Output the (x, y) coordinate of the center of the cell containing the given text.  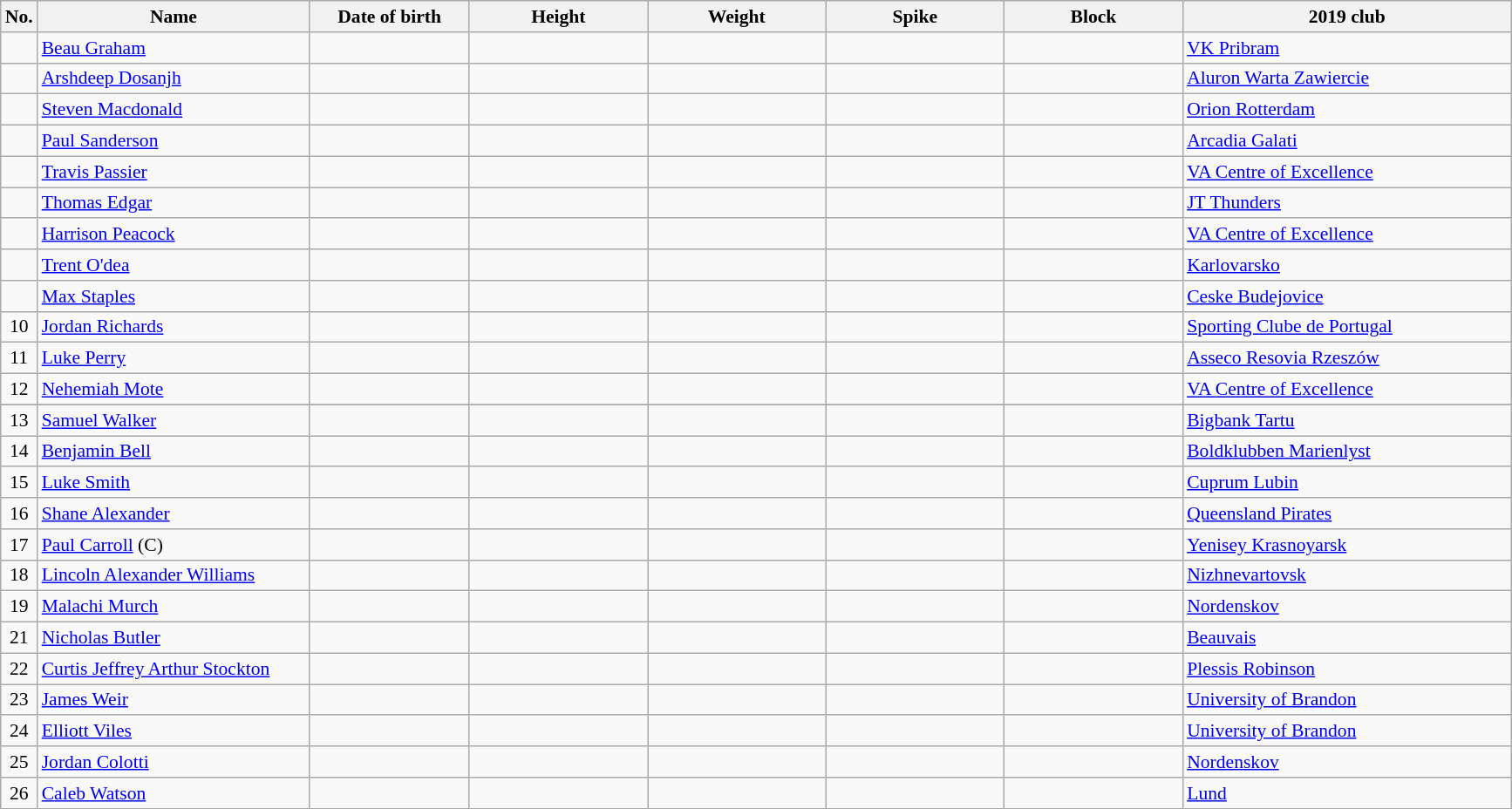
Lincoln Alexander Williams (174, 575)
17 (19, 545)
Benjamin Bell (174, 452)
18 (19, 575)
12 (19, 390)
Yenisey Krasnoyarsk (1346, 545)
Bigbank Tartu (1346, 420)
Travis Passier (174, 172)
13 (19, 420)
James Weir (174, 700)
Steven Macdonald (174, 110)
Nizhnevartovsk (1346, 575)
Weight (738, 17)
23 (19, 700)
Asseco Resovia Rzeszów (1346, 358)
Malachi Murch (174, 607)
Queensland Pirates (1346, 513)
Arcadia Galati (1346, 141)
Luke Perry (174, 358)
Height (558, 17)
Trent O'dea (174, 265)
Beau Graham (174, 48)
Lund (1346, 793)
Caleb Watson (174, 793)
Thomas Edgar (174, 203)
Orion Rotterdam (1346, 110)
Date of birth (389, 17)
Sporting Clube de Portugal (1346, 327)
Nicholas Butler (174, 638)
Beauvais (1346, 638)
2019 club (1346, 17)
15 (19, 483)
Max Staples (174, 296)
Ceske Budejovice (1346, 296)
Samuel Walker (174, 420)
Elliott Viles (174, 731)
24 (19, 731)
26 (19, 793)
Arshdeep Dosanjh (174, 78)
Block (1093, 17)
JT Thunders (1346, 203)
16 (19, 513)
21 (19, 638)
Aluron Warta Zawiercie (1346, 78)
Luke Smith (174, 483)
Harrison Peacock (174, 235)
Paul Sanderson (174, 141)
11 (19, 358)
Boldklubben Marienlyst (1346, 452)
22 (19, 669)
25 (19, 762)
Curtis Jeffrey Arthur Stockton (174, 669)
VK Pribram (1346, 48)
Paul Carroll (C) (174, 545)
Jordan Colotti (174, 762)
Jordan Richards (174, 327)
Nehemiah Mote (174, 390)
19 (19, 607)
Name (174, 17)
Cuprum Lubin (1346, 483)
No. (19, 17)
Plessis Robinson (1346, 669)
10 (19, 327)
Shane Alexander (174, 513)
Karlovarsko (1346, 265)
14 (19, 452)
Spike (916, 17)
